Provide the (x, y) coordinate of the cell's center where the given text is located.  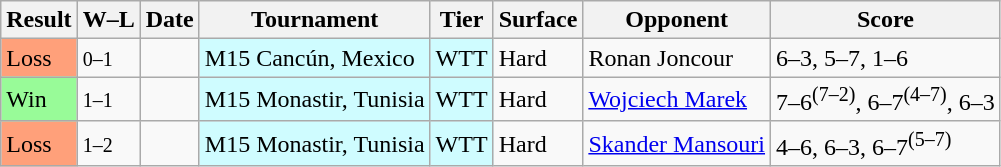
Tournament (314, 20)
M15 Cancún, Mexico (314, 58)
W–L (108, 20)
Surface (538, 20)
Result (39, 20)
0–1 (108, 58)
Ronan Joncour (677, 58)
1–2 (108, 144)
6–3, 5–7, 1–6 (886, 58)
Date (170, 20)
7–6(7–2), 6–7(4–7), 6–3 (886, 100)
Score (886, 20)
Wojciech Marek (677, 100)
Opponent (677, 20)
4–6, 6–3, 6–7(5–7) (886, 144)
Skander Mansouri (677, 144)
1–1 (108, 100)
Tier (462, 20)
Win (39, 100)
